Locate the cell with the specified text and output its [x, y] center coordinate. 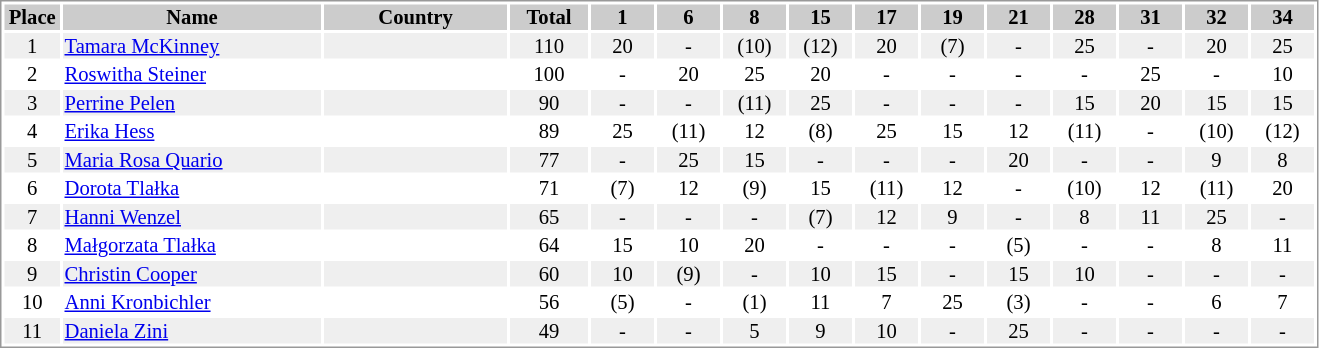
34 [1282, 17]
Country [416, 17]
Dorota Tlałka [192, 189]
17 [886, 17]
Perrine Pelen [192, 103]
100 [549, 75]
Erika Hess [192, 131]
Małgorzata Tlałka [192, 245]
Total [549, 17]
89 [549, 131]
Daniela Zini [192, 331]
Hanni Wenzel [192, 217]
Christin Cooper [192, 274]
65 [549, 217]
56 [549, 303]
(1) [754, 303]
3 [32, 103]
90 [549, 103]
31 [1150, 17]
110 [549, 46]
Place [32, 17]
71 [549, 189]
64 [549, 245]
77 [549, 160]
Tamara McKinney [192, 46]
19 [952, 17]
(8) [820, 131]
Name [192, 17]
2 [32, 75]
(3) [1018, 303]
32 [1216, 17]
Anni Kronbichler [192, 303]
28 [1084, 17]
Maria Rosa Quario [192, 160]
4 [32, 131]
21 [1018, 17]
49 [549, 331]
60 [549, 274]
Roswitha Steiner [192, 75]
